Provide the (X, Y) coordinate of the cell's center where the given text is located.  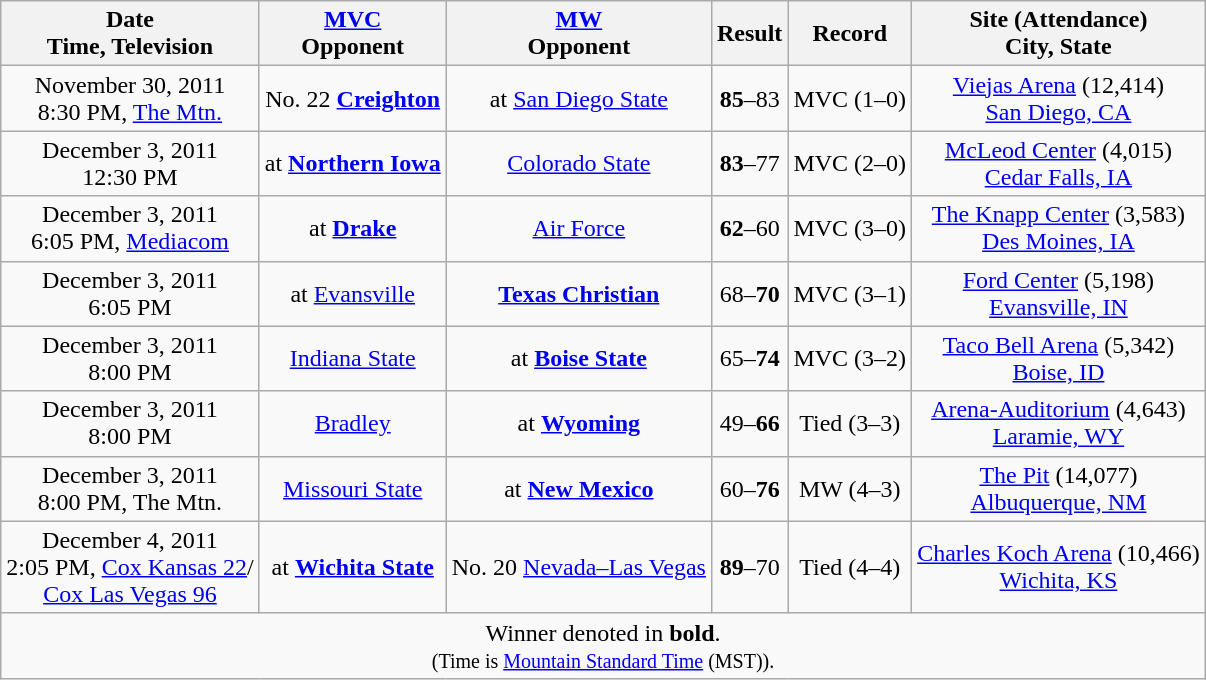
MWOpponent (578, 34)
Charles Koch Arena (10,466)Wichita, KS (1059, 567)
at Drake (352, 228)
at San Diego State (578, 98)
DateTime, Television (130, 34)
at Evansville (352, 294)
MVC (3–2) (850, 358)
Arena-Auditorium (4,643)Laramie, WY (1059, 424)
Texas Christian (578, 294)
The Knapp Center (3,583)Des Moines, IA (1059, 228)
Missouri State (352, 488)
83–77 (749, 164)
at Northern Iowa (352, 164)
MVC (1–0) (850, 98)
at Wichita State (352, 567)
McLeod Center (4,015)Cedar Falls, IA (1059, 164)
at Wyoming (578, 424)
December 4, 20112:05 PM, Cox Kansas 22/Cox Las Vegas 96 (130, 567)
85–83 (749, 98)
December 3, 201112:30 PM (130, 164)
November 30, 20118:30 PM, The Mtn. (130, 98)
MVC (3–1) (850, 294)
49–66 (749, 424)
MVCOpponent (352, 34)
MW (4–3) (850, 488)
62–60 (749, 228)
Taco Bell Arena (5,342)Boise, ID (1059, 358)
The Pit (14,077)Albuquerque, NM (1059, 488)
December 3, 20116:05 PM (130, 294)
Viejas Arena (12,414)San Diego, CA (1059, 98)
at Boise State (578, 358)
MVC (3–0) (850, 228)
Winner denoted in bold.(Time is Mountain Standard Time (MST)). (603, 646)
MVC (2–0) (850, 164)
Ford Center (5,198)Evansville, IN (1059, 294)
Site (Attendance)City, State (1059, 34)
Tied (3–3) (850, 424)
Indiana State (352, 358)
Bradley (352, 424)
60–76 (749, 488)
December 3, 20116:05 PM, Mediacom (130, 228)
Air Force (578, 228)
No. 22 Creighton (352, 98)
December 3, 20118:00 PM, The Mtn. (130, 488)
89–70 (749, 567)
Tied (4–4) (850, 567)
68–70 (749, 294)
No. 20 Nevada–Las Vegas (578, 567)
Record (850, 34)
Result (749, 34)
at New Mexico (578, 488)
Colorado State (578, 164)
65–74 (749, 358)
